Identify which cell holds the provided text, then report its [X, Y] central coordinate. 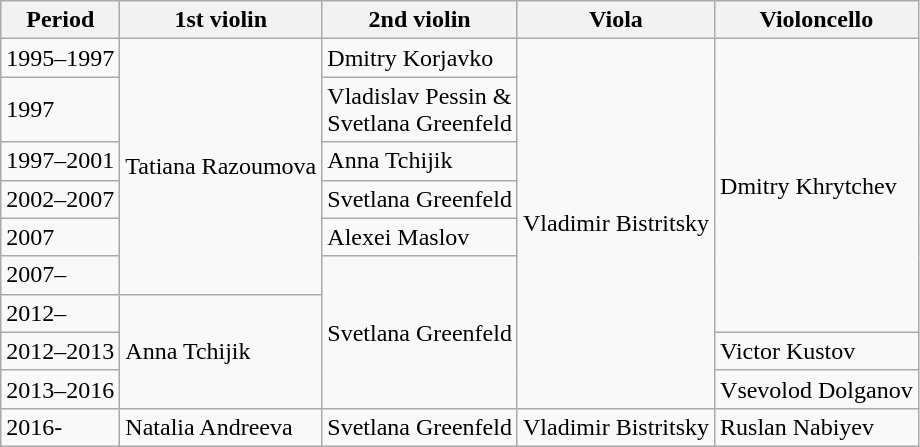
2002–2007 [60, 199]
2012–2013 [60, 351]
Period [60, 20]
Dmitry Khrytchev [817, 186]
1995–1997 [60, 58]
2007– [60, 275]
2012– [60, 313]
Vsevolod Dolganov [817, 389]
1997–2001 [60, 161]
Dmitry Korjavko [420, 58]
Victor Kustov [817, 351]
Natalia Andreeva [221, 427]
1997 [60, 110]
Ruslan Nabiyev [817, 427]
1st violin [221, 20]
Alexei Maslov [420, 237]
2007 [60, 237]
Vladislav Pessin & Svetlana Greenfeld [420, 110]
Viola [616, 20]
2016- [60, 427]
Tatiana Razoumova [221, 166]
Violoncello [817, 20]
2013–2016 [60, 389]
2nd violin [420, 20]
